Identify which cell holds the provided text, then report its (X, Y) central coordinate. 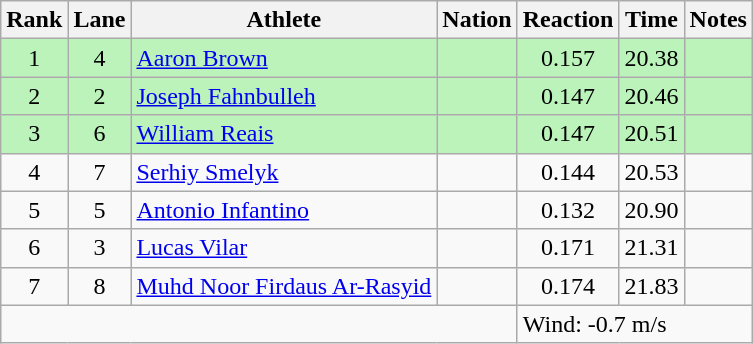
0.144 (568, 172)
Nation (477, 20)
Joseph Fahnbulleh (284, 96)
0.132 (568, 210)
Reaction (568, 20)
Notes (718, 20)
Athlete (284, 20)
Muhd Noor Firdaus Ar-Rasyid (284, 286)
Rank (34, 20)
Antonio Infantino (284, 210)
Aaron Brown (284, 58)
20.38 (652, 58)
Time (652, 20)
Lane (100, 20)
21.31 (652, 248)
Wind: -0.7 m/s (634, 324)
20.53 (652, 172)
1 (34, 58)
0.174 (568, 286)
Lucas Vilar (284, 248)
William Reais (284, 134)
0.157 (568, 58)
20.51 (652, 134)
Serhiy Smelyk (284, 172)
8 (100, 286)
20.46 (652, 96)
21.83 (652, 286)
20.90 (652, 210)
0.171 (568, 248)
